Find where the given text appears and provide that cell's center as [X, Y] coordinate. 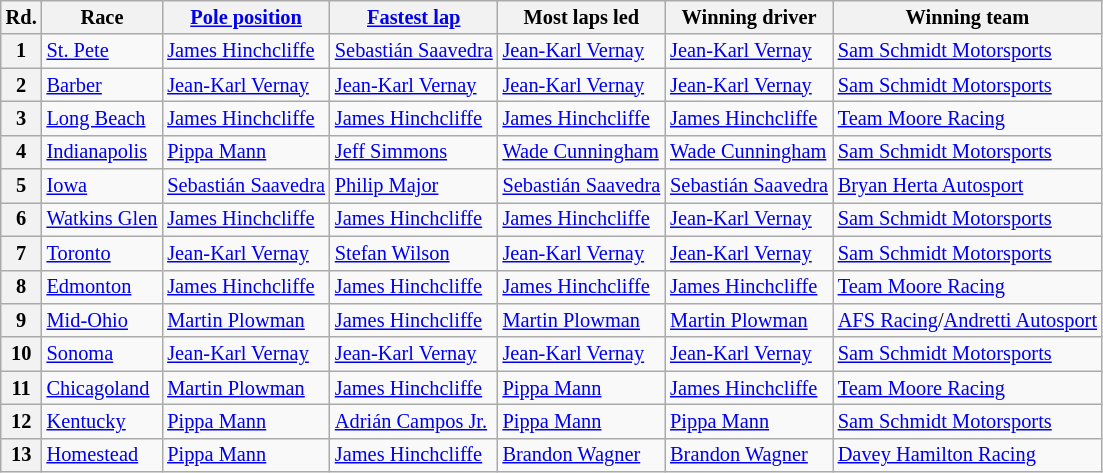
2 [22, 85]
Barber [102, 85]
Edmonton [102, 287]
3 [22, 118]
5 [22, 186]
Race [102, 17]
9 [22, 320]
Kentucky [102, 421]
11 [22, 388]
Watkins Glen [102, 219]
8 [22, 287]
Iowa [102, 186]
7 [22, 253]
Bryan Herta Autosport [968, 186]
6 [22, 219]
4 [22, 152]
Philip Major [414, 186]
Sonoma [102, 354]
1 [22, 51]
Chicagoland [102, 388]
Winning team [968, 17]
Toronto [102, 253]
12 [22, 421]
Mid-Ohio [102, 320]
Stefan Wilson [414, 253]
Most laps led [582, 17]
Adrián Campos Jr. [414, 421]
10 [22, 354]
Winning driver [749, 17]
Jeff Simmons [414, 152]
Homestead [102, 455]
AFS Racing/Andretti Autosport [968, 320]
Fastest lap [414, 17]
Pole position [246, 17]
St. Pete [102, 51]
13 [22, 455]
Indianapolis [102, 152]
Davey Hamilton Racing [968, 455]
Long Beach [102, 118]
Rd. [22, 17]
